Find where the given text appears and provide that cell's center as (x, y) coordinate. 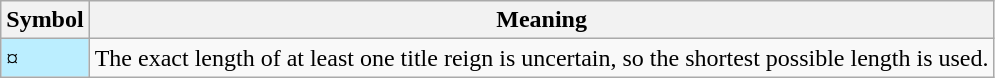
Symbol (45, 20)
The exact length of at least one title reign is uncertain, so the shortest possible length is used. (542, 58)
Meaning (542, 20)
¤ (45, 58)
